Find where the given text appears and provide that cell's center as (x, y) coordinate. 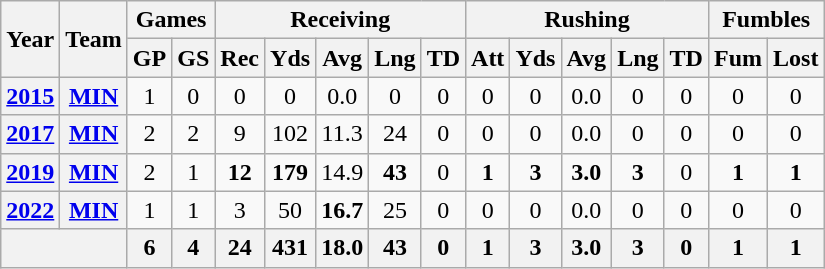
18.0 (342, 248)
179 (290, 172)
14.9 (342, 172)
102 (290, 134)
50 (290, 210)
2019 (30, 172)
16.7 (342, 210)
Fumbles (766, 20)
Fum (738, 58)
Lost (796, 58)
GS (194, 58)
4 (194, 248)
6 (149, 248)
2015 (30, 96)
Games (170, 20)
11.3 (342, 134)
25 (395, 210)
Rushing (588, 20)
Team (94, 39)
Att (488, 58)
2017 (30, 134)
Rec (240, 58)
431 (290, 248)
9 (240, 134)
Year (30, 39)
Receiving (340, 20)
12 (240, 172)
GP (149, 58)
2022 (30, 210)
